Locate the cell with the specified text and output its (x, y) center coordinate. 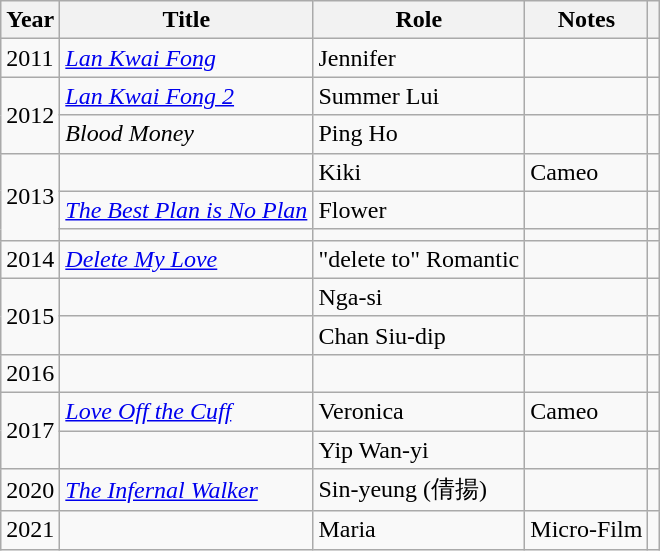
Delete My Love (186, 259)
"delete to" Romantic (419, 259)
2020 (30, 490)
Nga-si (419, 297)
Sin-yeung (倩揚) (419, 490)
2011 (30, 58)
Blood Money (186, 134)
Year (30, 20)
Lan Kwai Fong 2 (186, 96)
Kiki (419, 172)
The Best Plan is No Plan (186, 210)
Role (419, 20)
Maria (419, 530)
Veronica (419, 411)
Flower (419, 210)
The Infernal Walker (186, 490)
Chan Siu-dip (419, 335)
Notes (586, 20)
Micro-Film (586, 530)
Lan Kwai Fong (186, 58)
Summer Lui (419, 96)
Love Off the Cuff (186, 411)
Ping Ho (419, 134)
2016 (30, 373)
2021 (30, 530)
2013 (30, 196)
Title (186, 20)
2012 (30, 115)
Jennifer (419, 58)
2014 (30, 259)
Yip Wan-yi (419, 449)
2015 (30, 316)
2017 (30, 430)
